Return (X, Y) of the center of cell containing provided text 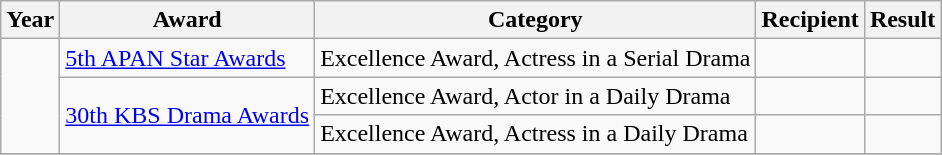
Category (536, 20)
Year (30, 20)
Recipient (810, 20)
Result (902, 20)
5th APAN Star Awards (188, 58)
Excellence Award, Actor in a Daily Drama (536, 96)
Award (188, 20)
30th KBS Drama Awards (188, 115)
Excellence Award, Actress in a Serial Drama (536, 58)
Excellence Award, Actress in a Daily Drama (536, 134)
